Return (X, Y) of the center of cell containing provided text 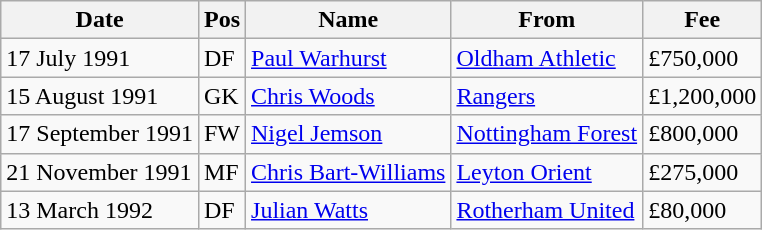
Chris Bart-Williams (348, 172)
21 November 1991 (100, 172)
Chris Woods (348, 96)
Rangers (547, 96)
GK (222, 96)
Nigel Jemson (348, 134)
17 September 1991 (100, 134)
Name (348, 20)
Date (100, 20)
MF (222, 172)
Rotherham United (547, 210)
Nottingham Forest (547, 134)
£275,000 (702, 172)
15 August 1991 (100, 96)
Paul Warhurst (348, 58)
FW (222, 134)
Pos (222, 20)
17 July 1991 (100, 58)
Julian Watts (348, 210)
£800,000 (702, 134)
Leyton Orient (547, 172)
£750,000 (702, 58)
£80,000 (702, 210)
From (547, 20)
£1,200,000 (702, 96)
Fee (702, 20)
Oldham Athletic (547, 58)
13 March 1992 (100, 210)
